For the text-containing cell, return its midpoint in (x, y) coordinate format. 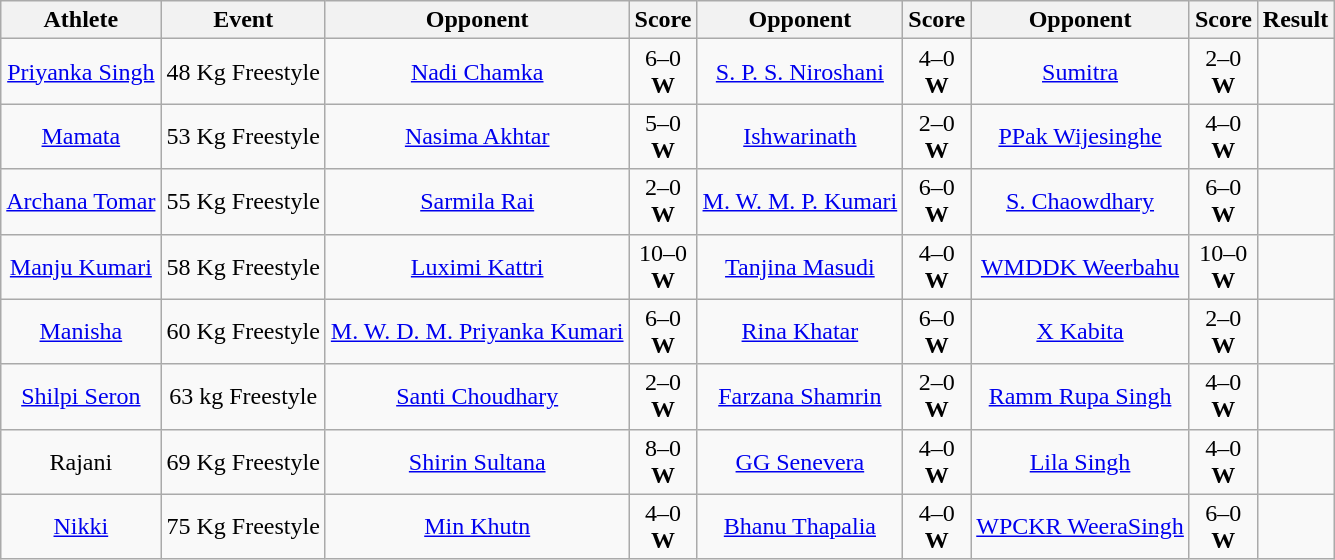
Farzana Shamrin (800, 396)
Luximi Kattri (477, 266)
55 Kg Freestyle (243, 202)
Tanjina Masudi (800, 266)
Archana Tomar (81, 202)
Shilpi Seron (81, 396)
Bhanu Thapalia (800, 526)
Shirin Sultana (477, 462)
GG Senevera (800, 462)
63 kg Freestyle (243, 396)
48 Kg Freestyle (243, 72)
Nasima Akhtar (477, 136)
58 Kg Freestyle (243, 266)
Rajani (81, 462)
Rina Khatar (800, 332)
Priyanka Singh (81, 72)
Manju Kumari (81, 266)
PPak Wijesinghe (1080, 136)
Ramm Rupa Singh (1080, 396)
Santi Choudhary (477, 396)
M. W. M. P. Kumari (800, 202)
S. Chaowdhary (1080, 202)
Lila Singh (1080, 462)
53 Kg Freestyle (243, 136)
Result (1295, 20)
8–0W (663, 462)
Nadi Chamka (477, 72)
Sarmila Rai (477, 202)
Athlete (81, 20)
WPCKR WeeraSingh (1080, 526)
Manisha (81, 332)
WMDDK Weerbahu (1080, 266)
Mamata (81, 136)
5–0W (663, 136)
Sumitra (1080, 72)
M. W. D. M. Priyanka Kumari (477, 332)
69 Kg Freestyle (243, 462)
Min Khutn (477, 526)
60 Kg Freestyle (243, 332)
Event (243, 20)
S. P. S. Niroshani (800, 72)
Ishwarinath (800, 136)
X Kabita (1080, 332)
75 Kg Freestyle (243, 526)
Nikki (81, 526)
